Extract the (x, y) coordinate from the center of the cell holding the provided text.  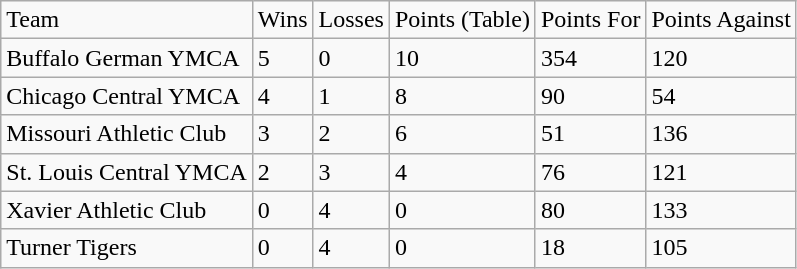
10 (462, 58)
136 (721, 134)
8 (462, 96)
51 (590, 134)
6 (462, 134)
105 (721, 248)
Missouri Athletic Club (127, 134)
Turner Tigers (127, 248)
Buffalo German YMCA (127, 58)
St. Louis Central YMCA (127, 172)
Points Against (721, 20)
Points (Table) (462, 20)
Points For (590, 20)
5 (282, 58)
Wins (282, 20)
90 (590, 96)
120 (721, 58)
1 (351, 96)
Xavier Athletic Club (127, 210)
18 (590, 248)
121 (721, 172)
54 (721, 96)
76 (590, 172)
133 (721, 210)
Chicago Central YMCA (127, 96)
Losses (351, 20)
354 (590, 58)
80 (590, 210)
Team (127, 20)
